Capture the cell that displays the provided text and extract its [X, Y] central coordinate. 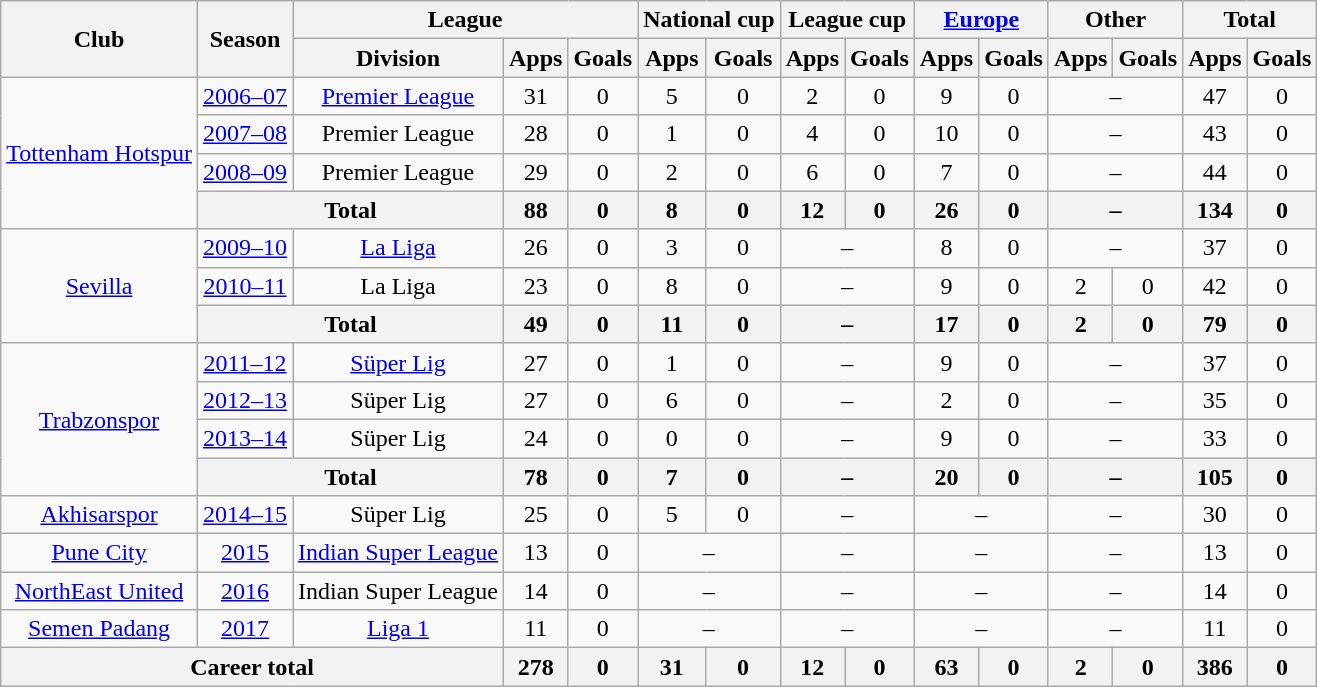
Semen Padang [100, 629]
10 [946, 134]
League cup [847, 20]
Akhisarspor [100, 515]
20 [946, 477]
2009–10 [244, 248]
278 [535, 667]
2008–09 [244, 172]
2014–15 [244, 515]
33 [1215, 438]
League [464, 20]
Sevilla [100, 286]
30 [1215, 515]
2010–11 [244, 286]
2013–14 [244, 438]
24 [535, 438]
47 [1215, 96]
43 [1215, 134]
2011–12 [244, 362]
35 [1215, 400]
Europe [981, 20]
29 [535, 172]
42 [1215, 286]
49 [535, 324]
Other [1115, 20]
Pune City [100, 553]
Career total [252, 667]
4 [812, 134]
2012–13 [244, 400]
NorthEast United [100, 591]
88 [535, 210]
Trabzonspor [100, 419]
2015 [244, 553]
44 [1215, 172]
2016 [244, 591]
17 [946, 324]
25 [535, 515]
78 [535, 477]
2006–07 [244, 96]
134 [1215, 210]
Tottenham Hotspur [100, 153]
28 [535, 134]
386 [1215, 667]
2017 [244, 629]
Division [398, 58]
2007–08 [244, 134]
23 [535, 286]
63 [946, 667]
3 [672, 248]
Club [100, 39]
Season [244, 39]
Liga 1 [398, 629]
National cup [709, 20]
105 [1215, 477]
79 [1215, 324]
